Locate the cell with the specified text and output its [X, Y] center coordinate. 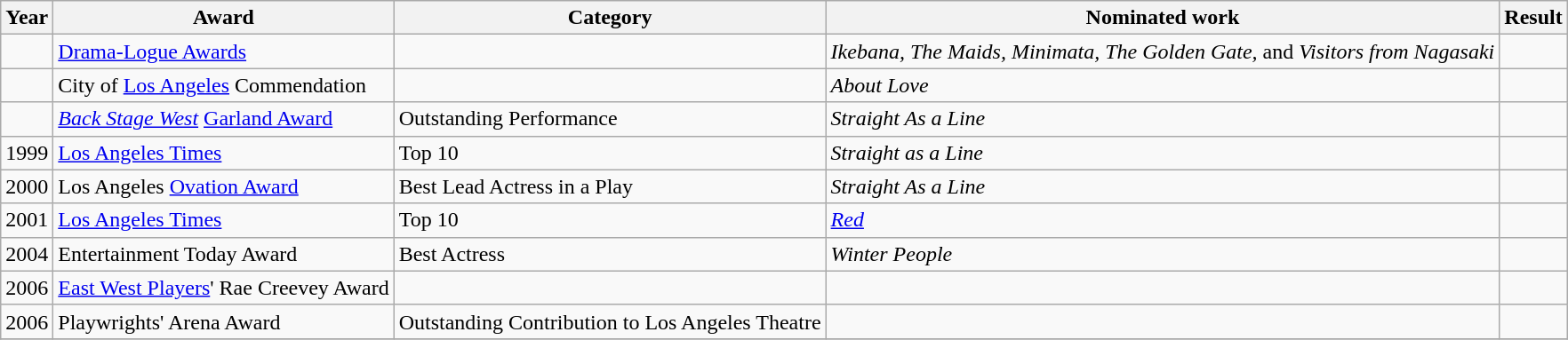
1999 [27, 153]
2000 [27, 186]
Straight as a Line [1163, 153]
Drama-Logue Awards [224, 51]
Category [610, 18]
Back Stage West Garland Award [224, 119]
2001 [27, 220]
Red [1163, 220]
City of Los Angeles Commendation [224, 85]
East West Players' Rae Creevey Award [224, 288]
Outstanding Contribution to Los Angeles Theatre [610, 321]
Entertainment Today Award [224, 254]
Result [1533, 18]
Playwrights' Arena Award [224, 321]
Outstanding Performance [610, 119]
About Love [1163, 85]
Ikebana, The Maids, Minimata, The Golden Gate, and Visitors from Nagasaki [1163, 51]
Winter People [1163, 254]
Award [224, 18]
Year [27, 18]
Best Lead Actress in a Play [610, 186]
2004 [27, 254]
Best Actress [610, 254]
Los Angeles Ovation Award [224, 186]
Nominated work [1163, 18]
